Locate the cell with the specified text and output its (X, Y) center coordinate. 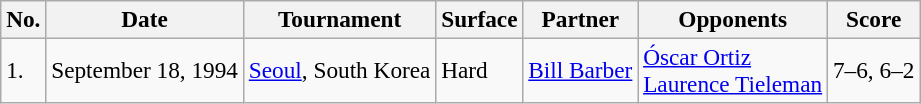
Opponents (733, 19)
7–6, 6–2 (874, 70)
Seoul, South Korea (339, 70)
Partner (580, 19)
Score (874, 19)
Óscar Ortiz Laurence Tieleman (733, 70)
September 18, 1994 (145, 70)
Hard (480, 70)
Tournament (339, 19)
Bill Barber (580, 70)
No. (24, 19)
Date (145, 19)
Surface (480, 19)
1. (24, 70)
